Locate the cell with the specified text and output its [X, Y] center coordinate. 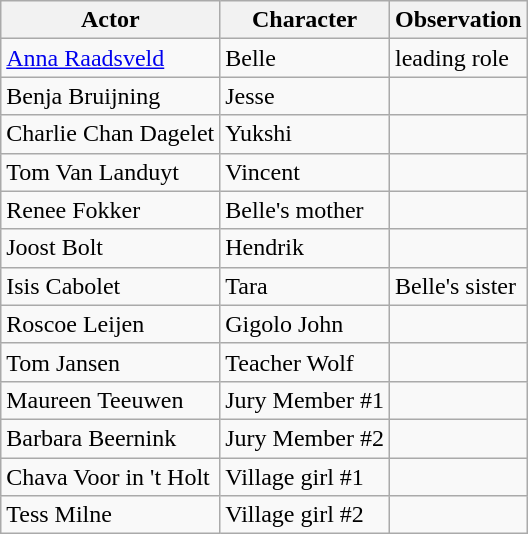
Belle's mother [305, 210]
Renee Fokker [110, 210]
Hendrik [305, 248]
Tom Jansen [110, 362]
Yukshi [305, 134]
Teacher Wolf [305, 362]
Character [305, 20]
Barbara Beernink [110, 438]
Jury Member #2 [305, 438]
Belle's sister [458, 286]
Tess Milne [110, 515]
Tom Van Landuyt [110, 172]
Isis Cabolet [110, 286]
Village girl #1 [305, 477]
Jesse [305, 96]
Chava Voor in 't Holt [110, 477]
Maureen Teeuwen [110, 400]
Jury Member #1 [305, 400]
leading role [458, 58]
Vincent [305, 172]
Charlie Chan Dagelet [110, 134]
Benja Bruijning [110, 96]
Roscoe Leijen [110, 324]
Actor [110, 20]
Belle [305, 58]
Joost Bolt [110, 248]
Gigolo John [305, 324]
Village girl #2 [305, 515]
Observation [458, 20]
Anna Raadsveld [110, 58]
Tara [305, 286]
